From the cell containing the given text, extract its center point as (x, y) coordinate. 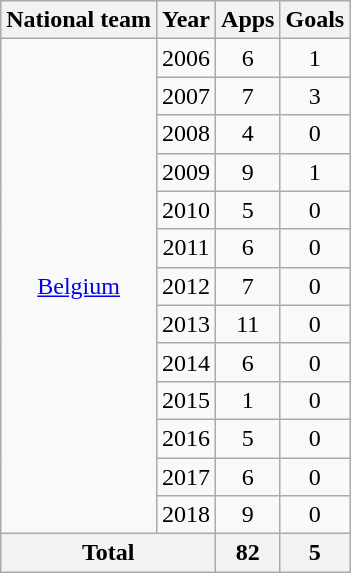
2015 (186, 400)
Year (186, 20)
2018 (186, 515)
National team (79, 20)
11 (248, 324)
3 (315, 96)
2006 (186, 58)
2013 (186, 324)
2014 (186, 362)
2007 (186, 96)
Total (108, 553)
Belgium (79, 286)
2009 (186, 172)
2016 (186, 438)
Goals (315, 20)
2008 (186, 134)
4 (248, 134)
2017 (186, 477)
2012 (186, 286)
82 (248, 553)
Apps (248, 20)
2011 (186, 248)
2010 (186, 210)
